Detect which cell encompasses the target text, then output its (X, Y) center coordinate. 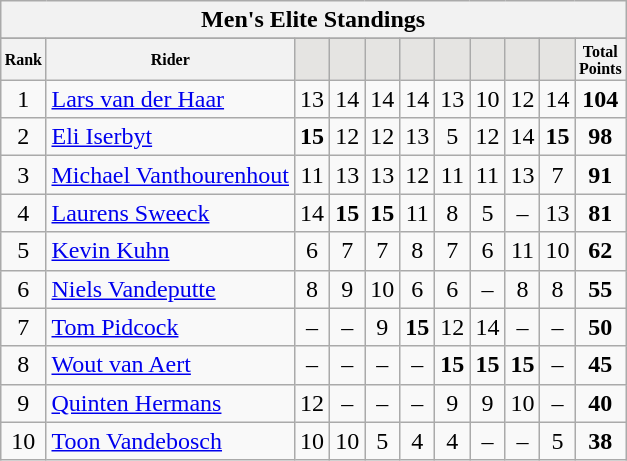
Toon Vandebosch (170, 441)
TotalPoints (600, 60)
Quinten Hermans (170, 403)
Wout van Aert (170, 365)
Men's Elite Standings (314, 20)
62 (600, 251)
81 (600, 213)
Laurens Sweeck (170, 213)
Kevin Kuhn (170, 251)
Rank (24, 60)
Rider (170, 60)
45 (600, 365)
91 (600, 175)
104 (600, 99)
Tom Pidcock (170, 327)
55 (600, 289)
Eli Iserbyt (170, 137)
Lars van der Haar (170, 99)
Michael Vanthourenhout (170, 175)
Niels Vandeputte (170, 289)
1 (24, 99)
3 (24, 175)
38 (600, 441)
2 (24, 137)
98 (600, 137)
50 (600, 327)
40 (600, 403)
